Return [X, Y] of the center of cell containing provided text 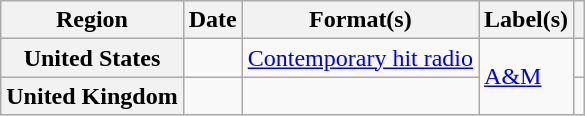
A&M [526, 77]
United Kingdom [92, 96]
United States [92, 58]
Format(s) [360, 20]
Date [212, 20]
Region [92, 20]
Label(s) [526, 20]
Contemporary hit radio [360, 58]
